Extract the (x, y) coordinate from the center of the cell holding the provided text.  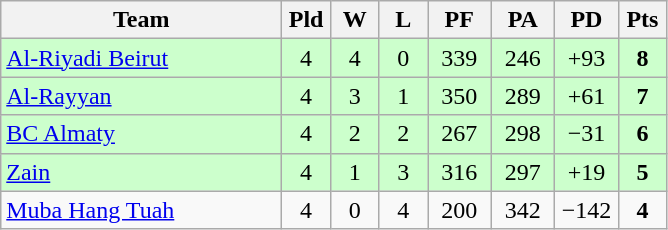
5 (642, 172)
+93 (587, 58)
Pts (642, 20)
W (354, 20)
Muba Hang Tuah (142, 210)
339 (460, 58)
Al-Riyadi Beirut (142, 58)
8 (642, 58)
PD (587, 20)
246 (523, 58)
6 (642, 134)
+19 (587, 172)
Zain (142, 172)
350 (460, 96)
267 (460, 134)
Al-Rayyan (142, 96)
+61 (587, 96)
Pld (306, 20)
BC Almaty (142, 134)
200 (460, 210)
−142 (587, 210)
289 (523, 96)
Team (142, 20)
−31 (587, 134)
PA (523, 20)
7 (642, 96)
298 (523, 134)
342 (523, 210)
297 (523, 172)
316 (460, 172)
L (404, 20)
PF (460, 20)
